Provide the [X, Y] coordinate of the cell's center where the given text is located.  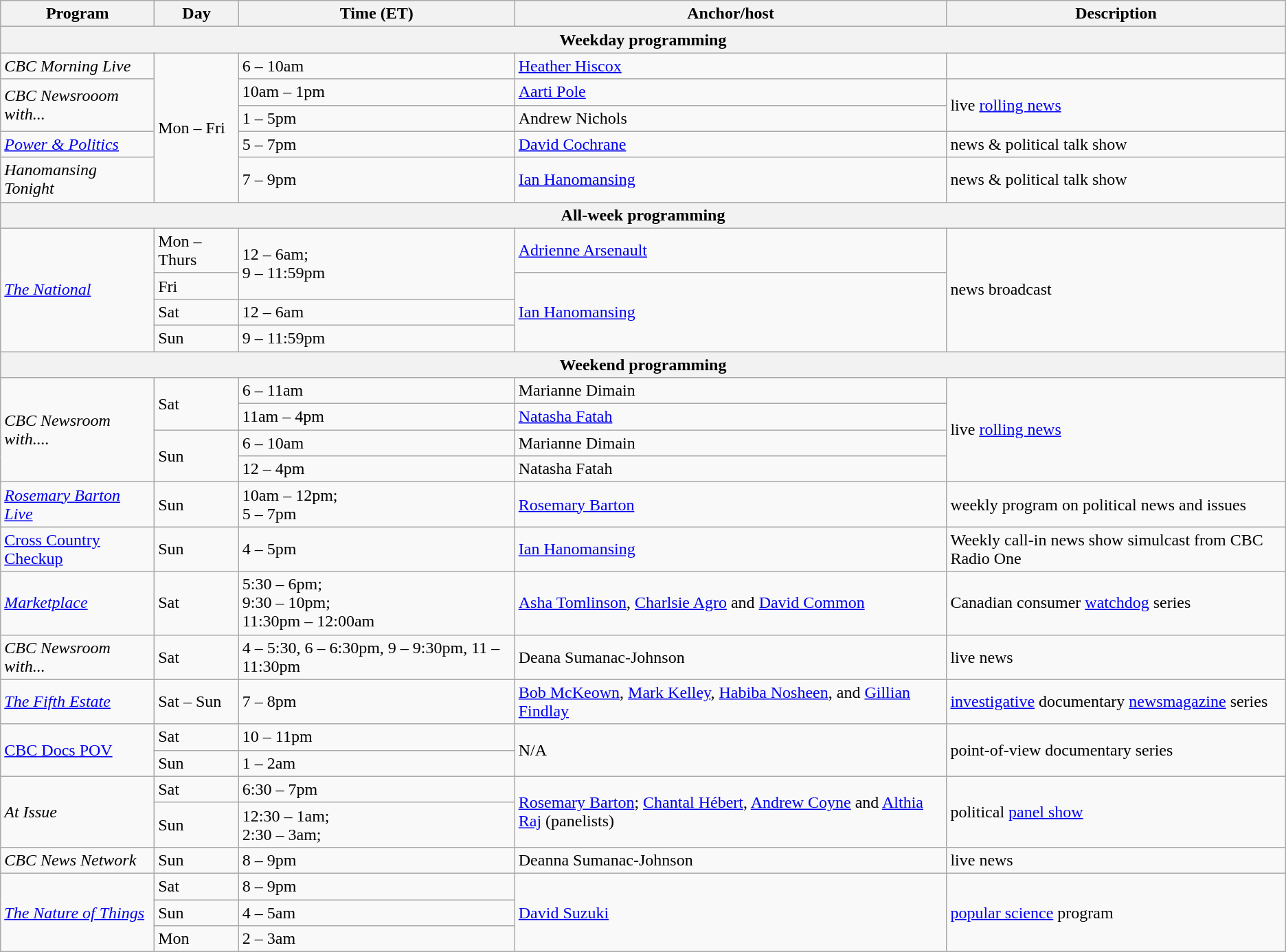
2 – 3am [376, 939]
CBC Docs POV [78, 750]
4 – 5am [376, 913]
5:30 – 6pm;9:30 – 10pm;11:30pm – 12:00am [376, 603]
Hanomansing Tonight [78, 180]
Weekend programming [643, 365]
At Issue [78, 812]
Day [196, 14]
9 – 11:59pm [376, 338]
political panel show [1116, 812]
Rosemary Barton [731, 504]
news broadcast [1116, 290]
The National [78, 290]
Description [1116, 14]
Canadian consumer watchdog series [1116, 603]
CBC Newsroom with... [78, 657]
12 – 4pm [376, 469]
Rosemary Barton; Chantal Hébert, Andrew Coyne and Althia Raj (panelists) [731, 812]
popular science program [1116, 912]
Rosemary Barton Live [78, 504]
The Nature of Things [78, 912]
5 – 7pm [376, 144]
11am – 4pm [376, 417]
Fri [196, 286]
The Fifth Estate [78, 702]
Asha Tomlinson, Charlsie Agro and David Common [731, 603]
All-week programming [643, 215]
6:30 – 7pm [376, 789]
12:30 – 1am;2:30 – 3am; [376, 824]
Program [78, 14]
CBC Newsroom with.... [78, 430]
6 – 11am [376, 391]
CBC News Network [78, 860]
7 – 8pm [376, 702]
12 – 6am [376, 312]
Weekday programming [643, 40]
Aarti Pole [731, 92]
Bob McKeown, Mark Kelley, Habiba Nosheen, and Gillian Findlay [731, 702]
Sat – Sun [196, 702]
1 – 5pm [376, 118]
David Cochrane [731, 144]
weekly program on political news and issues [1116, 504]
Deana Sumanac-Johnson [731, 657]
10 – 11pm [376, 737]
N/A [731, 750]
Anchor/host [731, 14]
10am – 1pm [376, 92]
Cross Country Checkup [78, 549]
Adrienne Arsenault [731, 250]
12 – 6am;9 – 11:59pm [376, 264]
10am – 12pm;5 – 7pm [376, 504]
1 – 2am [376, 763]
Heather Hiscox [731, 66]
Mon – Thurs [196, 250]
Power & Politics [78, 144]
Time (ET) [376, 14]
David Suzuki [731, 912]
7 – 9pm [376, 180]
Marketplace [78, 603]
4 – 5pm [376, 549]
4 – 5:30, 6 – 6:30pm, 9 – 9:30pm, 11 – 11:30pm [376, 657]
Weekly call-in news show simulcast from CBC Radio One [1116, 549]
Andrew Nichols [731, 118]
Mon [196, 939]
Deanna Sumanac-Johnson [731, 860]
CBC Newsrooom with... [78, 105]
point-of-view documentary series [1116, 750]
CBC Morning Live [78, 66]
Mon – Fri [196, 128]
investigative documentary newsmagazine series [1116, 702]
